Extract the [x, y] coordinate from the center of the cell holding the provided text.  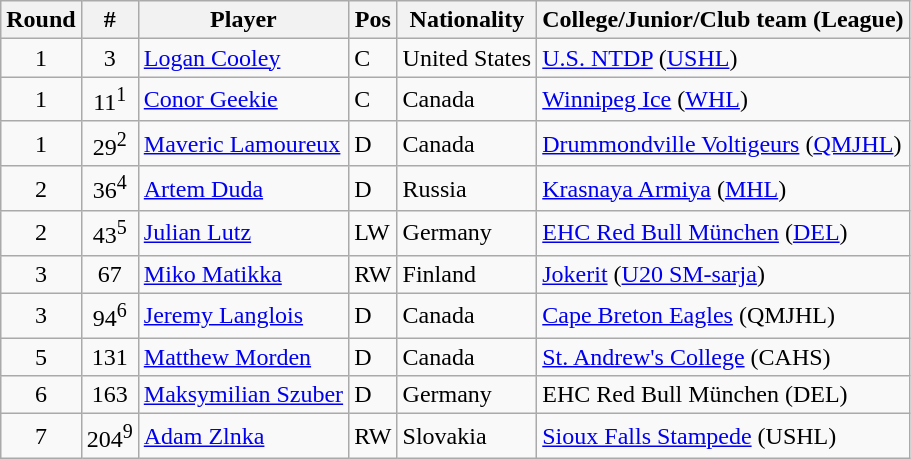
U.S. NTDP (USHL) [723, 58]
Matthew Morden [243, 357]
# [110, 20]
435 [110, 234]
131 [110, 357]
Julian Lutz [243, 234]
Adam Zlnka [243, 436]
Winnipeg Ice (WHL) [723, 100]
LW [373, 234]
Player [243, 20]
7 [41, 436]
67 [110, 274]
College/Junior/Club team (League) [723, 20]
2049 [110, 436]
Pos [373, 20]
292 [110, 144]
Conor Geekie [243, 100]
111 [110, 100]
Nationality [467, 20]
Jokerit (U20 SM-sarja) [723, 274]
Artem Duda [243, 188]
5 [41, 357]
Maveric Lamoureux [243, 144]
Cape Breton Eagles (QMJHL) [723, 316]
Slovakia [467, 436]
Sioux Falls Stampede (USHL) [723, 436]
Russia [467, 188]
St. Andrew's College (CAHS) [723, 357]
364 [110, 188]
Finland [467, 274]
Round [41, 20]
946 [110, 316]
Drummondville Voltigeurs (QMJHL) [723, 144]
United States [467, 58]
Miko Matikka [243, 274]
6 [41, 395]
163 [110, 395]
Logan Cooley [243, 58]
Jeremy Langlois [243, 316]
Krasnaya Armiya (MHL) [723, 188]
Maksymilian Szuber [243, 395]
